Locate the cell with the specified text and output its [x, y] center coordinate. 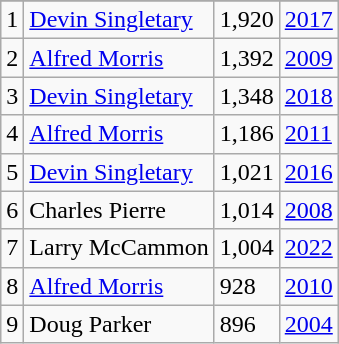
1,186 [246, 134]
3 [12, 96]
2011 [308, 134]
2004 [308, 324]
1,920 [246, 20]
Doug Parker [119, 324]
7 [12, 248]
1,014 [246, 210]
5 [12, 172]
2018 [308, 96]
8 [12, 286]
1,392 [246, 58]
2009 [308, 58]
1,021 [246, 172]
928 [246, 286]
1,348 [246, 96]
2008 [308, 210]
4 [12, 134]
6 [12, 210]
2022 [308, 248]
1 [12, 20]
Larry McCammon [119, 248]
2016 [308, 172]
Charles Pierre [119, 210]
2 [12, 58]
896 [246, 324]
2010 [308, 286]
2017 [308, 20]
1,004 [246, 248]
9 [12, 324]
